Locate the cell with the specified text and output its [X, Y] center coordinate. 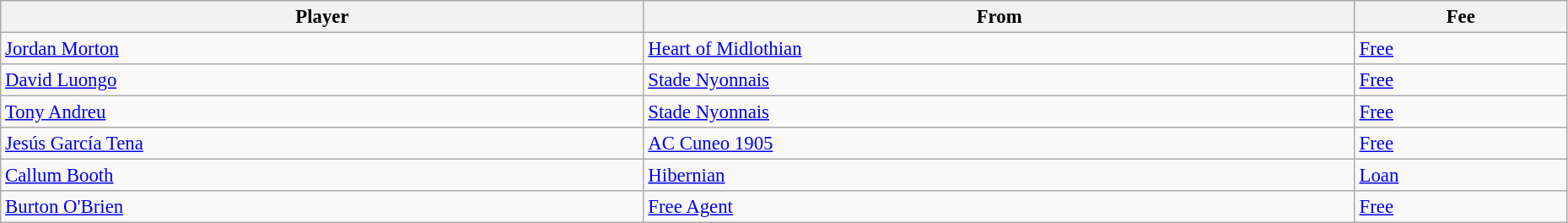
Hibernian [999, 176]
From [999, 17]
Burton O'Brien [322, 207]
Player [322, 17]
Tony Andreu [322, 112]
Fee [1461, 17]
Heart of Midlothian [999, 49]
Loan [1461, 176]
Callum Booth [322, 176]
David Luongo [322, 80]
Jesús García Tena [322, 144]
AC Cuneo 1905 [999, 144]
Free Agent [999, 207]
Jordan Morton [322, 49]
